Provide the [x, y] coordinate of the cell's center where the given text is located.  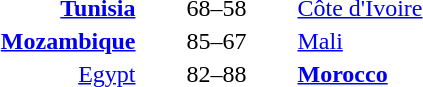
85–67 [216, 41]
